Locate the cell with the specified text and output its [X, Y] center coordinate. 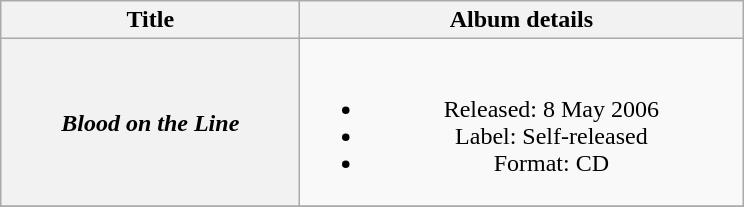
Title [150, 20]
Blood on the Line [150, 122]
Album details [522, 20]
Released: 8 May 2006Label: Self-releasedFormat: CD [522, 122]
